Pinpoint the cell where the given text exists, returning its [X, Y] midpoint coordinate. 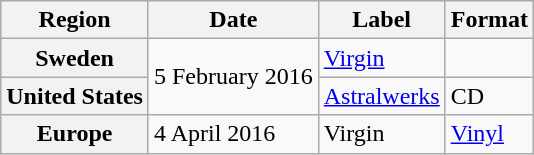
Format [489, 20]
5 February 2016 [233, 77]
Europe [75, 134]
Region [75, 20]
Label [382, 20]
Vinyl [489, 134]
4 April 2016 [233, 134]
Astralwerks [382, 96]
Sweden [75, 58]
United States [75, 96]
Date [233, 20]
CD [489, 96]
